Provide the (x, y) coordinate of the cell's center where the given text is located.  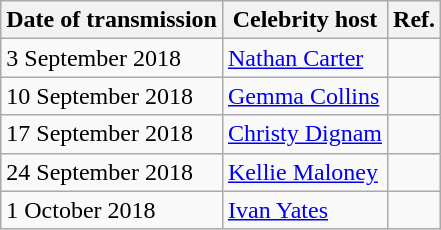
Celebrity host (304, 20)
24 September 2018 (112, 172)
Ref. (414, 20)
17 September 2018 (112, 134)
Nathan Carter (304, 58)
Christy Dignam (304, 134)
10 September 2018 (112, 96)
3 September 2018 (112, 58)
Gemma Collins (304, 96)
Ivan Yates (304, 210)
Kellie Maloney (304, 172)
Date of transmission (112, 20)
1 October 2018 (112, 210)
